Find where the given text appears and provide that cell's center as [x, y] coordinate. 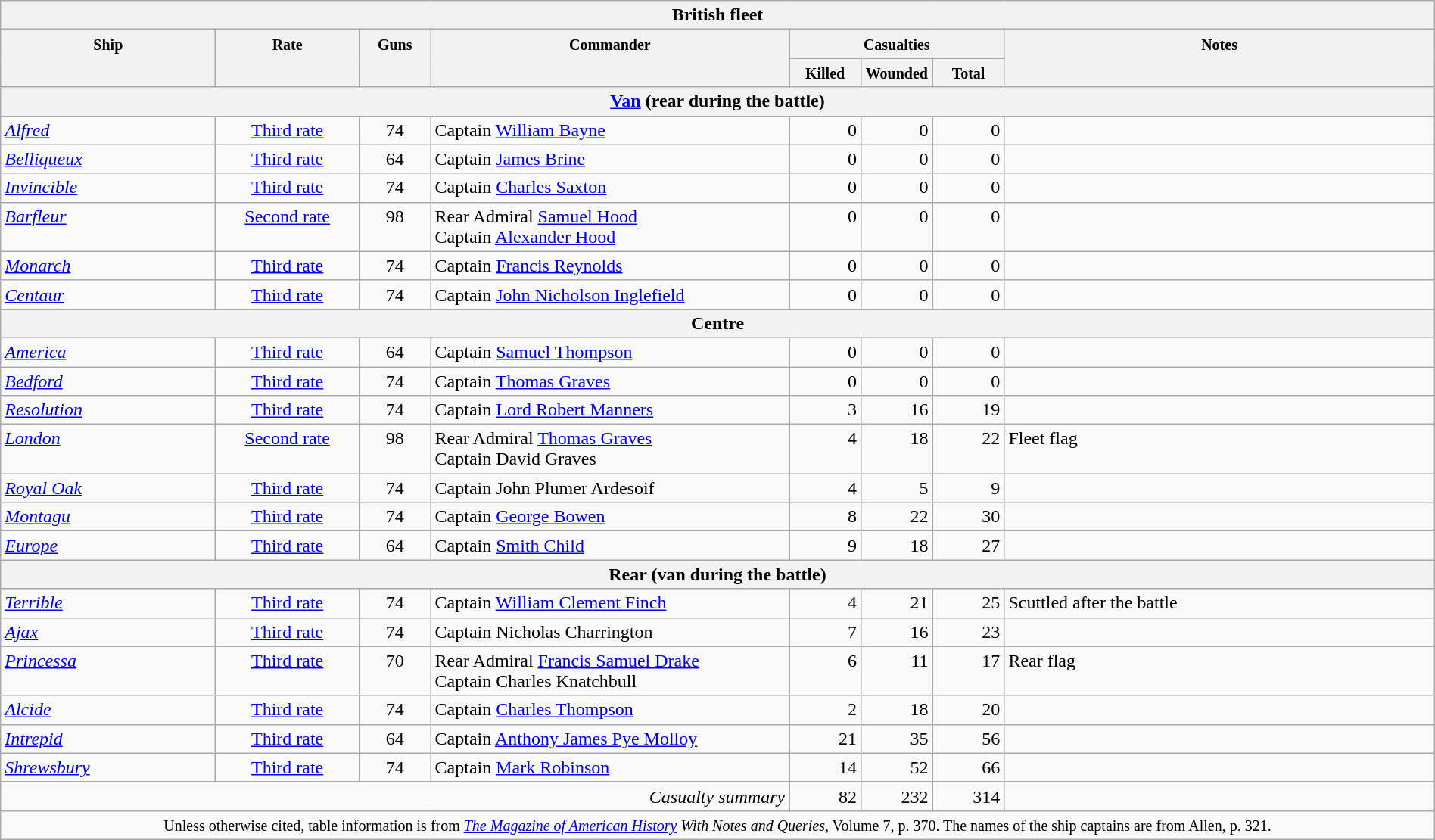
British fleet [717, 15]
Princessa [108, 670]
6 [825, 670]
Captain Nicholas Charrington [610, 632]
Killed [825, 73]
Europe [108, 546]
Montagu [108, 517]
Rear (van during the battle) [717, 574]
Resolution [108, 410]
Terrible [108, 603]
Captain Mark Robinson [610, 767]
Wounded [896, 73]
Captain William Clement Finch [610, 603]
Centre [717, 323]
314 [969, 796]
Commander [610, 58]
Ajax [108, 632]
Casualties [897, 44]
35 [896, 739]
Monarch [108, 266]
Rear flag [1219, 670]
Scuttled after the battle [1219, 603]
Belliqueux [108, 159]
Alfred [108, 130]
Alcide [108, 710]
Captain Lord Robert Manners [610, 410]
Bedford [108, 381]
Rear Admiral Thomas Graves Captain David Graves [610, 450]
Captain Anthony James Pye Molloy [610, 739]
70 [395, 670]
66 [969, 767]
Rate [288, 58]
2 [825, 710]
Centaur [108, 294]
27 [969, 546]
Ship [108, 58]
Captain Smith Child [610, 546]
56 [969, 739]
17 [969, 670]
Guns [395, 58]
20 [969, 710]
Royal Oak [108, 488]
Captain Charles Thompson [610, 710]
Captain John Plumer Ardesoif [610, 488]
232 [896, 796]
Captain Francis Reynolds [610, 266]
London [108, 450]
Invincible [108, 188]
Notes [1219, 58]
14 [825, 767]
America [108, 352]
Shrewsbury [108, 767]
23 [969, 632]
7 [825, 632]
3 [825, 410]
5 [896, 488]
82 [825, 796]
Intrepid [108, 739]
Captain William Bayne [610, 130]
Captain John Nicholson Inglefield [610, 294]
Captain George Bowen [610, 517]
Barfleur [108, 227]
Captain James Brine [610, 159]
Fleet flag [1219, 450]
Casualty summary [395, 796]
Captain Thomas Graves [610, 381]
Captain Samuel Thompson [610, 352]
8 [825, 517]
Van (rear during the battle) [717, 101]
52 [896, 767]
11 [896, 670]
Total [969, 73]
19 [969, 410]
Rear Admiral Samuel HoodCaptain Alexander Hood [610, 227]
Rear Admiral Francis Samuel Drake Captain Charles Knatchbull [610, 670]
Captain Charles Saxton [610, 188]
25 [969, 603]
30 [969, 517]
